Capture the cell that displays the provided text and extract its [X, Y] central coordinate. 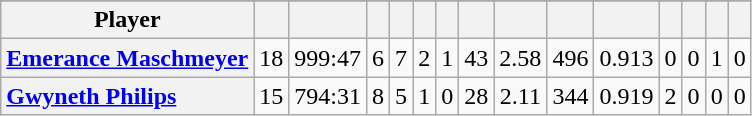
2.58 [520, 58]
2.11 [520, 96]
Player [128, 20]
0.919 [626, 96]
5 [402, 96]
6 [378, 58]
344 [570, 96]
999:47 [328, 58]
794:31 [328, 96]
8 [378, 96]
496 [570, 58]
Emerance Maschmeyer [128, 58]
Gwyneth Philips [128, 96]
7 [402, 58]
18 [272, 58]
15 [272, 96]
0.913 [626, 58]
43 [476, 58]
28 [476, 96]
